Identify which cell holds the provided text, then report its (X, Y) central coordinate. 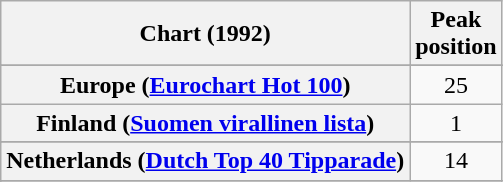
25 (456, 85)
Chart (1992) (206, 34)
1 (456, 123)
Finland (Suomen virallinen lista) (206, 123)
Peakposition (456, 34)
Europe (Eurochart Hot 100) (206, 85)
Netherlands (Dutch Top 40 Tipparade) (206, 161)
14 (456, 161)
